From the cell containing the given text, extract its center point as (X, Y) coordinate. 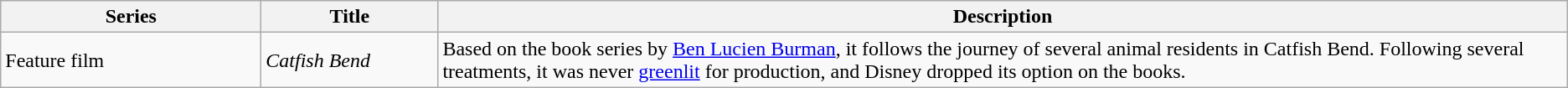
Catfish Bend (350, 60)
Feature film (131, 60)
Title (350, 17)
Series (131, 17)
Description (1003, 17)
